Identify which cell holds the provided text, then report its [X, Y] central coordinate. 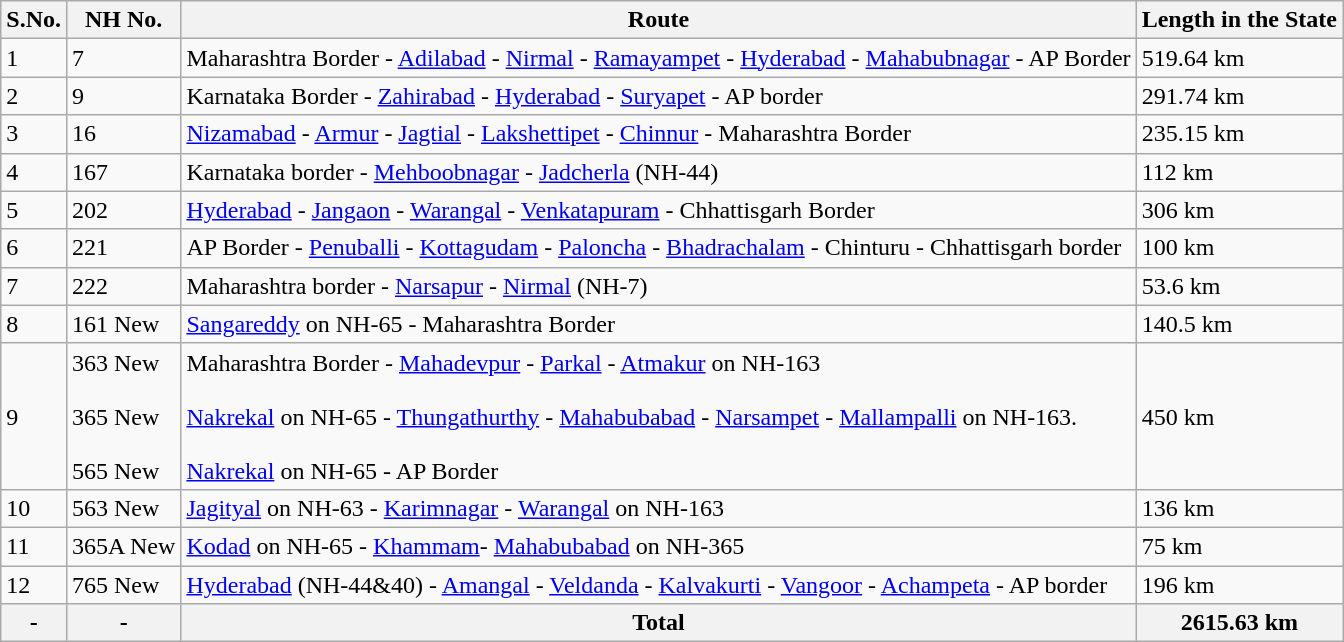
12 [34, 585]
S.No. [34, 20]
AP Border - Penuballi - Kottagudam - Paloncha - Bhadrachalam - Chinturu - Chhattisgarh border [658, 248]
2 [34, 96]
Hyderabad - Jangaon - Warangal - Venkatapuram - Chhattisgarh Border [658, 210]
1 [34, 58]
Total [658, 623]
Length in the State [1239, 20]
112 km [1239, 172]
Nizamabad - Armur - Jagtial - Lakshettipet - Chinnur - Maharashtra Border [658, 134]
140.5 km [1239, 324]
Karnataka Border - Zahirabad - Hyderabad - Suryapet - AP border [658, 96]
4 [34, 172]
365A New [123, 546]
563 New [123, 508]
222 [123, 286]
Jagityal on NH-63 - Karimnagar - Warangal on NH-163 [658, 508]
5 [34, 210]
202 [123, 210]
16 [123, 134]
Route [658, 20]
11 [34, 546]
Maharashtra Border - Adilabad - Nirmal - Ramayampet - Hyderabad - Mahabubnagar - AP Border [658, 58]
53.6 km [1239, 286]
450 km [1239, 416]
235.15 km [1239, 134]
2615.63 km [1239, 623]
100 km [1239, 248]
519.64 km [1239, 58]
6 [34, 248]
306 km [1239, 210]
221 [123, 248]
161 New [123, 324]
NH No. [123, 20]
291.74 km [1239, 96]
196 km [1239, 585]
75 km [1239, 546]
8 [34, 324]
363 New 365 New 565 New [123, 416]
10 [34, 508]
Hyderabad (NH-44&40) - Amangal - Veldanda - Kalvakurti - Vangoor - Achampeta - AP border [658, 585]
Kodad on NH-65 - Khammam- Mahabubabad on NH-365 [658, 546]
136 km [1239, 508]
Maharashtra border - Narsapur - Nirmal (NH-7) [658, 286]
765 New [123, 585]
Sangareddy on NH-65 - Maharashtra Border [658, 324]
3 [34, 134]
167 [123, 172]
Karnataka border - Mehboobnagar - Jadcherla (NH-44) [658, 172]
